Scan for the cell matching the given text and deliver its (X, Y) coordinate at center. 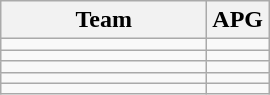
APG (238, 20)
Team (104, 20)
